Scan for the cell matching the given text and deliver its (x, y) coordinate at center. 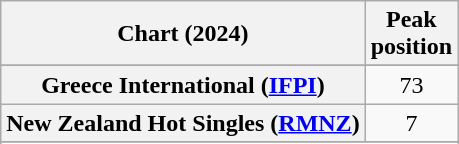
Greece International (IFPI) (183, 85)
7 (411, 123)
Peakposition (411, 34)
Chart (2024) (183, 34)
73 (411, 85)
New Zealand Hot Singles (RMNZ) (183, 123)
